Search for the cell housing the specified text and yield its [X, Y] center coordinate. 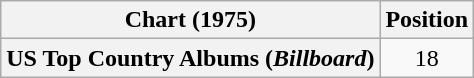
18 [427, 58]
US Top Country Albums (Billboard) [190, 58]
Position [427, 20]
Chart (1975) [190, 20]
